Determine the (x, y) coordinate at the center of the cell enclosing the given text.  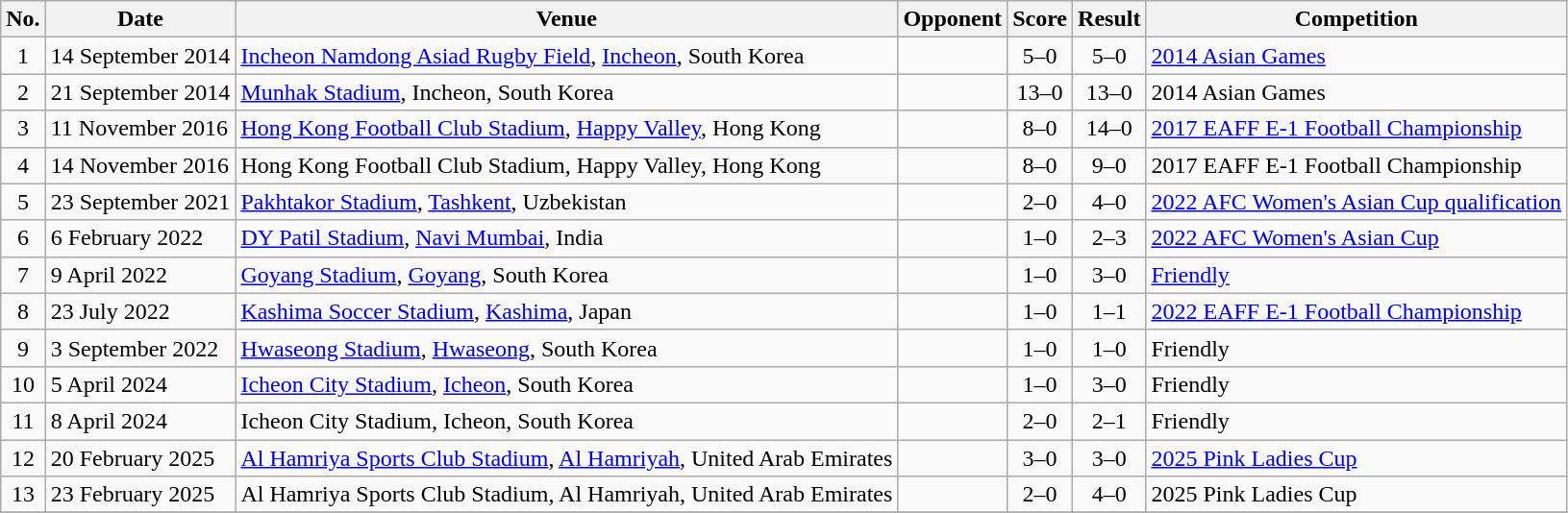
13 (23, 495)
14 November 2016 (140, 165)
8 April 2024 (140, 421)
2–3 (1109, 238)
Venue (567, 19)
9 (23, 348)
Score (1040, 19)
Opponent (953, 19)
No. (23, 19)
23 September 2021 (140, 202)
5 (23, 202)
2 (23, 92)
3 September 2022 (140, 348)
20 February 2025 (140, 458)
Goyang Stadium, Goyang, South Korea (567, 275)
14 September 2014 (140, 56)
2022 EAFF E-1 Football Championship (1356, 311)
Kashima Soccer Stadium, Kashima, Japan (567, 311)
5 April 2024 (140, 384)
DY Patil Stadium, Navi Mumbai, India (567, 238)
Date (140, 19)
9–0 (1109, 165)
9 April 2022 (140, 275)
10 (23, 384)
4 (23, 165)
7 (23, 275)
6 (23, 238)
11 November 2016 (140, 129)
12 (23, 458)
Competition (1356, 19)
Hwaseong Stadium, Hwaseong, South Korea (567, 348)
2–1 (1109, 421)
23 February 2025 (140, 495)
Pakhtakor Stadium, Tashkent, Uzbekistan (567, 202)
Result (1109, 19)
Munhak Stadium, Incheon, South Korea (567, 92)
3 (23, 129)
Incheon Namdong Asiad Rugby Field, Incheon, South Korea (567, 56)
1–1 (1109, 311)
8 (23, 311)
14–0 (1109, 129)
21 September 2014 (140, 92)
1 (23, 56)
23 July 2022 (140, 311)
2022 AFC Women's Asian Cup (1356, 238)
6 February 2022 (140, 238)
11 (23, 421)
2022 AFC Women's Asian Cup qualification (1356, 202)
